From the cell containing the given text, extract its center point as [x, y] coordinate. 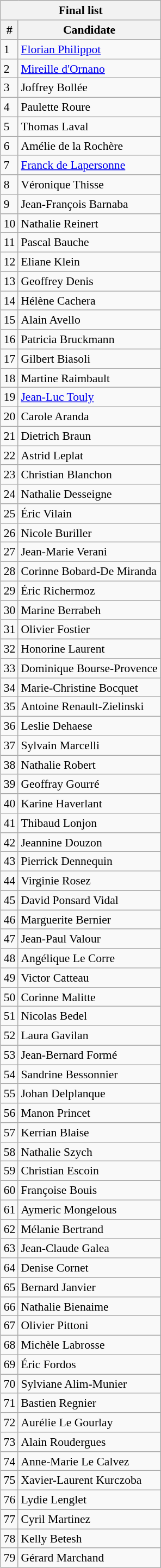
Bernard Janvier [89, 1287]
Olivier Fostier [89, 629]
Carole Aranda [89, 416]
Aymeric Mongelous [89, 1210]
Joffrey Bollée [89, 88]
Nathalie Desseigne [89, 494]
33 [10, 668]
32 [10, 649]
Nathalie Szych [89, 1152]
Gérard Marchand [89, 1558]
16 [10, 339]
44 [10, 881]
Manon Princet [89, 1113]
Christian Blanchon [89, 475]
Jean-Marie Verani [89, 552]
Virginie Rosez [89, 881]
63 [10, 1248]
Geoffray Gourré [89, 784]
43 [10, 862]
17 [10, 359]
57 [10, 1133]
23 [10, 475]
49 [10, 978]
Angélique Le Corre [89, 958]
73 [10, 1442]
Michèle Labrosse [89, 1345]
55 [10, 1093]
29 [10, 591]
40 [10, 804]
21 [10, 436]
71 [10, 1403]
45 [10, 900]
13 [10, 281]
Olivier Pittoni [89, 1326]
Final list [81, 10]
Jean-Claude Galea [89, 1248]
38 [10, 765]
Eliane Klein [89, 262]
18 [10, 378]
Astrid Leplat [89, 456]
Candidate [89, 30]
Thibaud Lonjon [89, 823]
Mélanie Bertrand [89, 1229]
Karine Haverlant [89, 804]
Cyril Martinez [89, 1519]
79 [10, 1558]
Anne-Marie Le Calvez [89, 1461]
1 [10, 49]
12 [10, 262]
37 [10, 745]
# [10, 30]
Patricia Bruckmann [89, 339]
Florian Philippot [89, 49]
5 [10, 127]
Jean-Paul Valour [89, 939]
9 [10, 204]
Alain Avello [89, 320]
59 [10, 1171]
27 [10, 552]
19 [10, 397]
51 [10, 1016]
6 [10, 146]
4 [10, 107]
66 [10, 1306]
42 [10, 842]
Marine Berrabeh [89, 610]
7 [10, 165]
Martine Raimbault [89, 378]
34 [10, 687]
62 [10, 1229]
20 [10, 416]
Marie-Christine Bocquet [89, 687]
28 [10, 571]
Jeannine Douzon [89, 842]
Françoise Bouis [89, 1190]
30 [10, 610]
Xavier-Laurent Kurczoba [89, 1481]
Gilbert Biasoli [89, 359]
Véronique Thisse [89, 185]
Denise Cornet [89, 1268]
47 [10, 939]
Jean-Bernard Formé [89, 1055]
Laura Gavilan [89, 1035]
Geoffrey Denis [89, 281]
Hélène Cachera [89, 301]
31 [10, 629]
Éric Richermoz [89, 591]
Victor Catteau [89, 978]
Amélie de la Rochère [89, 146]
Corinne Malitte [89, 997]
Éric Fordos [89, 1364]
Mireille d'Ornano [89, 68]
72 [10, 1422]
65 [10, 1287]
Thomas Laval [89, 127]
15 [10, 320]
8 [10, 185]
76 [10, 1500]
69 [10, 1364]
74 [10, 1461]
61 [10, 1210]
Franck de Lapersonne [89, 165]
22 [10, 456]
2 [10, 68]
Jean-François Barnaba [89, 204]
14 [10, 301]
Leslie Dehaese [89, 726]
41 [10, 823]
Éric Vilain [89, 514]
Kerrian Blaise [89, 1133]
26 [10, 533]
Marguerite Bernier [89, 920]
35 [10, 707]
10 [10, 223]
50 [10, 997]
Honorine Laurent [89, 649]
52 [10, 1035]
Antoine Renault-Zielinski [89, 707]
64 [10, 1268]
Sandrine Bessonnier [89, 1074]
36 [10, 726]
Nathalie Bienaime [89, 1306]
39 [10, 784]
68 [10, 1345]
75 [10, 1481]
Nathalie Reinert [89, 223]
53 [10, 1055]
48 [10, 958]
56 [10, 1113]
Jean-Luc Touly [89, 397]
70 [10, 1384]
Kelly Betesh [89, 1539]
David Ponsard Vidal [89, 900]
24 [10, 494]
Bastien Regnier [89, 1403]
Alain Roudergues [89, 1442]
Nathalie Robert [89, 765]
Sylvain Marcelli [89, 745]
60 [10, 1190]
Pascal Bauche [89, 243]
Lydie Lenglet [89, 1500]
54 [10, 1074]
67 [10, 1326]
58 [10, 1152]
Nicole Buriller [89, 533]
78 [10, 1539]
Aurélie Le Gourlay [89, 1422]
Paulette Roure [89, 107]
Dominique Bourse-Provence [89, 668]
11 [10, 243]
Pierrick Dennequin [89, 862]
77 [10, 1519]
Corinne Bobard-De Miranda [89, 571]
Dietrich Braun [89, 436]
Johan Delplanque [89, 1093]
Nicolas Bedel [89, 1016]
3 [10, 88]
Sylviane Alim-Munier [89, 1384]
46 [10, 920]
Christian Escoin [89, 1171]
25 [10, 514]
